Locate the cell with the specified text and output its [X, Y] center coordinate. 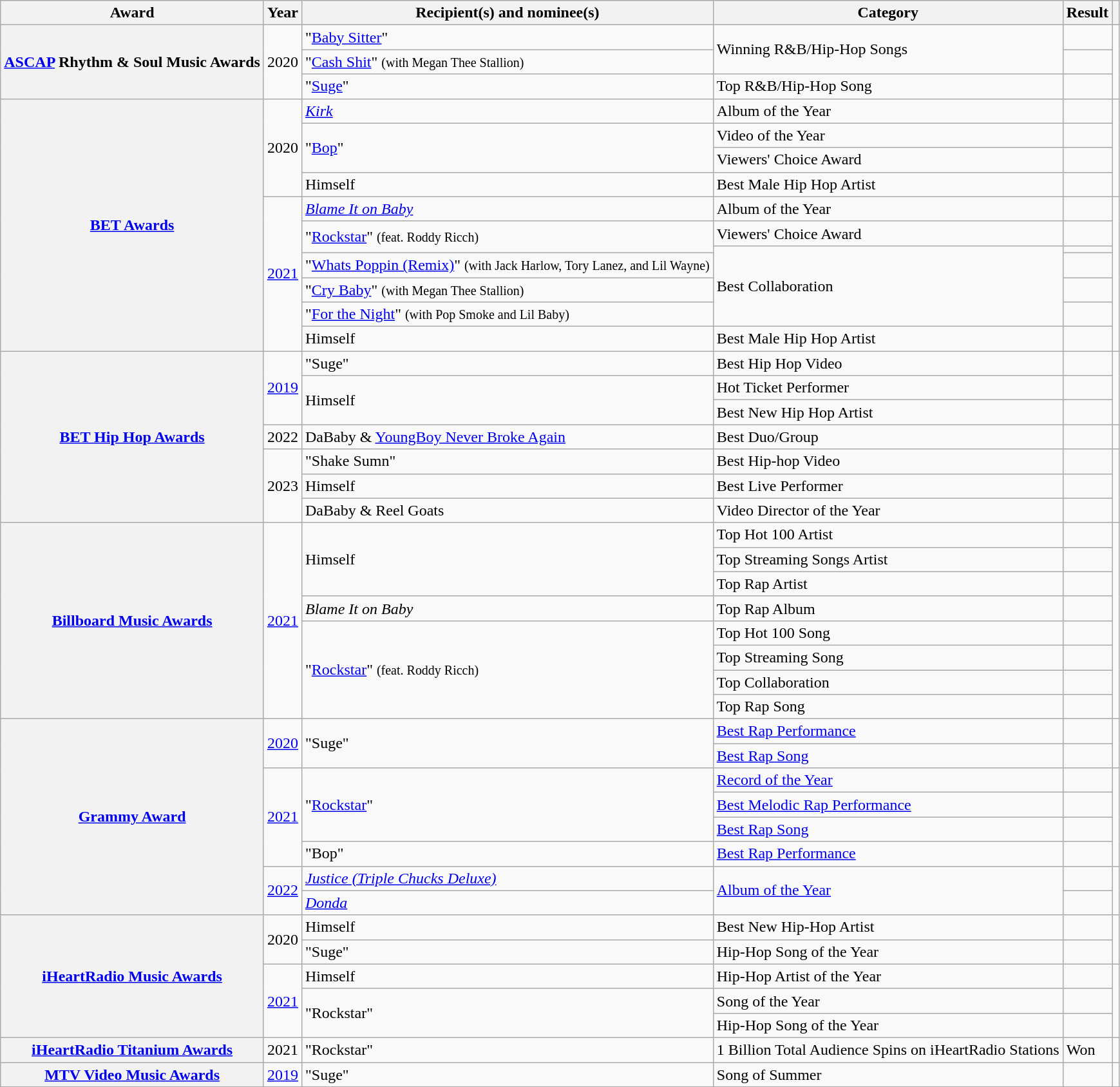
Top Streaming Song [887, 657]
Hip-Hop Artist of the Year [887, 976]
Top Collaboration [887, 682]
"Baby Sitter" [508, 37]
2023 [282, 486]
Record of the Year [887, 780]
Hot Ticket Performer [887, 388]
Best Melodic Rap Performance [887, 805]
BET Hip Hop Awards [133, 437]
Winning R&B/Hip-Hop Songs [887, 50]
"Whats Poppin (Remix)" (with Jack Harlow, Tory Lanez, and Lil Wayne) [508, 265]
Song of the Year [887, 1001]
Recipient(s) and nominee(s) [508, 13]
Won [1087, 1050]
1 Billion Total Audience Spins on iHeartRadio Stations [887, 1050]
Billboard Music Awards [133, 620]
Top Hot 100 Artist [887, 535]
ASCAP Rhythm & Soul Music Awards [133, 62]
"Cash Shit" (with Megan Thee Stallion) [508, 62]
"For the Night" (with Pop Smoke and Lil Baby) [508, 314]
Top Hot 100 Song [887, 633]
MTV Video Music Awards [133, 1074]
Best Collaboration [887, 286]
Best Hip-hop Video [887, 461]
Grammy Award [133, 817]
iHeartRadio Music Awards [133, 976]
Year [282, 13]
Best Duo/Group [887, 437]
iHeartRadio Titanium Awards [133, 1050]
Category [887, 13]
Best Live Performer [887, 486]
Top Rap Artist [887, 584]
Best New Hip Hop Artist [887, 412]
Top R&B/Hip-Hop Song [887, 86]
DaBaby & YoungBoy Never Broke Again [508, 437]
Video Director of the Year [887, 510]
Top Rap Song [887, 707]
Result [1087, 13]
Top Rap Album [887, 608]
Video of the Year [887, 135]
BET Awards [133, 225]
"Cry Baby" (with Megan Thee Stallion) [508, 289]
Best Hip Hop Video [887, 363]
Award [133, 13]
Best New Hip-Hop Artist [887, 927]
Song of Summer [887, 1074]
Justice (Triple Chucks Deluxe) [508, 878]
DaBaby & Reel Goats [508, 510]
Top Streaming Songs Artist [887, 559]
"Shake Sumn" [508, 461]
Donda [508, 903]
Kirk [508, 111]
